For the text-containing cell, return its midpoint in (x, y) coordinate format. 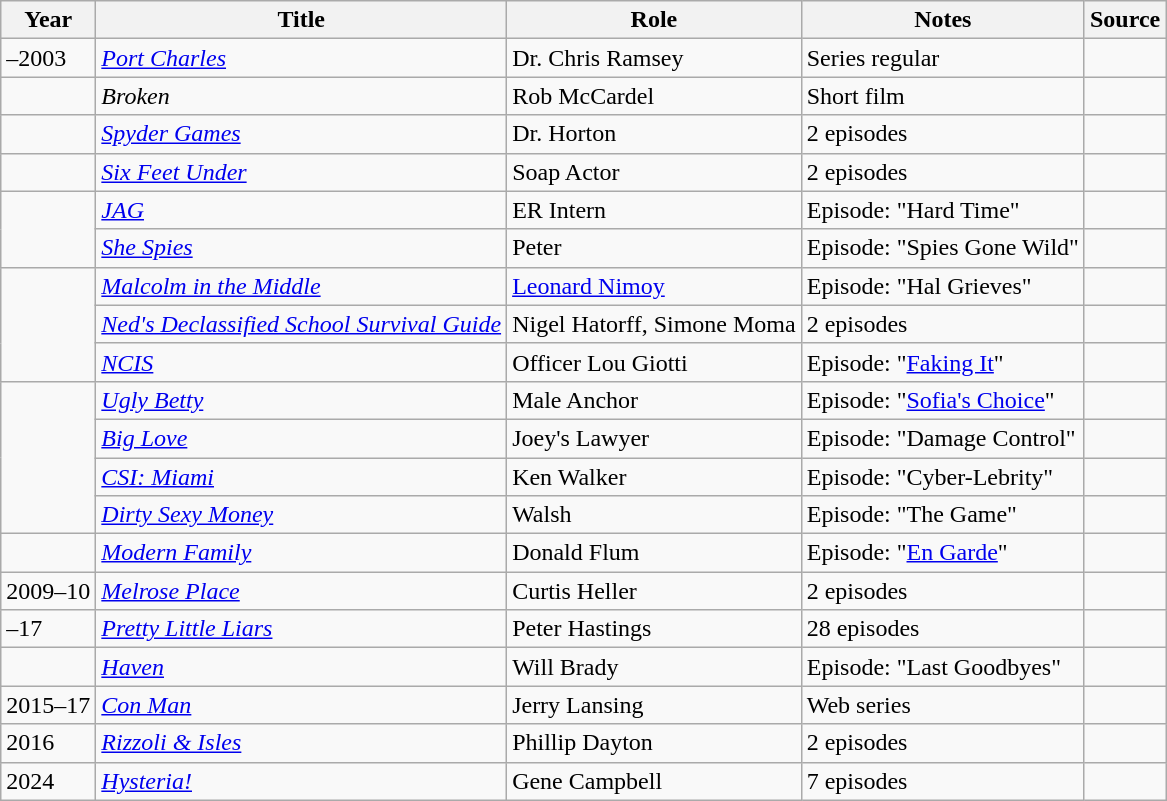
Title (302, 20)
JAG (302, 210)
Dirty Sexy Money (302, 515)
Gene Campbell (654, 781)
2009–10 (48, 591)
Joey's Lawyer (654, 438)
Big Love (302, 438)
Rob McCardel (654, 96)
Ned's Declassified School Survival Guide (302, 324)
Series regular (942, 58)
Episode: "Faking It" (942, 362)
Will Brady (654, 667)
Leonard Nimoy (654, 286)
Modern Family (302, 553)
Six Feet Under (302, 172)
Episode: "The Game" (942, 515)
Short film (942, 96)
Curtis Heller (654, 591)
Episode: "Cyber-Lebrity" (942, 477)
7 episodes (942, 781)
Pretty Little Liars (302, 629)
CSI: Miami (302, 477)
Peter (654, 248)
Year (48, 20)
Role (654, 20)
–2003 (48, 58)
2015–17 (48, 705)
Malcolm in the Middle (302, 286)
Phillip Dayton (654, 743)
Episode: "Hard Time" (942, 210)
Episode: "Last Goodbyes" (942, 667)
Hysteria! (302, 781)
Donald Flum (654, 553)
ER Intern (654, 210)
Ugly Betty (302, 400)
Melrose Place (302, 591)
NCIS (302, 362)
28 episodes (942, 629)
Officer Lou Giotti (654, 362)
Peter Hastings (654, 629)
She Spies (302, 248)
Notes (942, 20)
Soap Actor (654, 172)
–17 (48, 629)
Jerry Lansing (654, 705)
Episode: "Hal Grieves" (942, 286)
Episode: "Spies Gone Wild" (942, 248)
2024 (48, 781)
Walsh (654, 515)
Web series (942, 705)
Spyder Games (302, 134)
Port Charles (302, 58)
2016 (48, 743)
Nigel Hatorff, Simone Moma (654, 324)
Con Man (302, 705)
Source (1124, 20)
Rizzoli & Isles (302, 743)
Dr. Chris Ramsey (654, 58)
Episode: "Damage Control" (942, 438)
Dr. Horton (654, 134)
Episode: "En Garde" (942, 553)
Male Anchor (654, 400)
Haven (302, 667)
Ken Walker (654, 477)
Broken (302, 96)
Episode: "Sofia's Choice" (942, 400)
